Find where the given text appears and provide that cell's center as [x, y] coordinate. 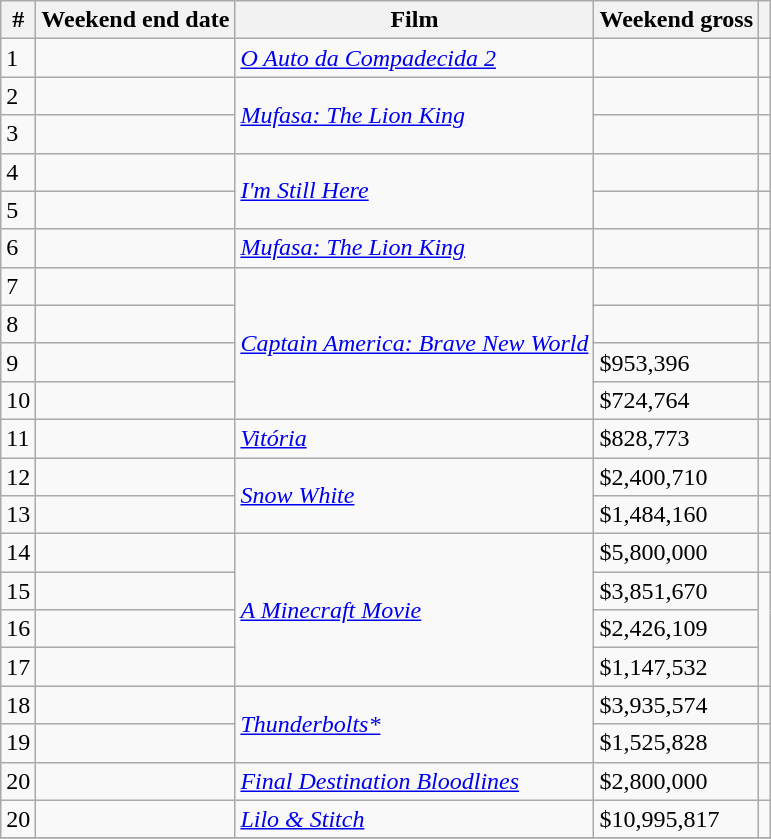
16 [18, 629]
$2,426,109 [676, 629]
17 [18, 667]
$2,800,000 [676, 781]
$1,484,160 [676, 515]
2 [18, 96]
$10,995,817 [676, 819]
12 [18, 477]
Captain America: Brave New World [414, 343]
$724,764 [676, 400]
$3,851,670 [676, 591]
1 [18, 58]
$1,147,532 [676, 667]
$953,396 [676, 362]
Final Destination Bloodlines [414, 781]
3 [18, 134]
Weekend gross [676, 20]
8 [18, 324]
$2,400,710 [676, 477]
$5,800,000 [676, 553]
13 [18, 515]
18 [18, 705]
Weekend end date [136, 20]
Thunderbolts* [414, 724]
9 [18, 362]
15 [18, 591]
$3,935,574 [676, 705]
Film [414, 20]
Vitória [414, 438]
6 [18, 248]
10 [18, 400]
5 [18, 210]
Lilo & Stitch [414, 819]
Snow White [414, 496]
# [18, 20]
4 [18, 172]
11 [18, 438]
$1,525,828 [676, 743]
19 [18, 743]
O Auto da Compadecida 2 [414, 58]
A Minecraft Movie [414, 610]
7 [18, 286]
$828,773 [676, 438]
I'm Still Here [414, 191]
14 [18, 553]
